For the text-containing cell, return its midpoint in (X, Y) coordinate format. 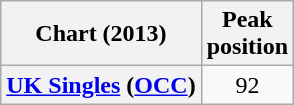
Chart (2013) (101, 34)
92 (247, 85)
Peakposition (247, 34)
UK Singles (OCC) (101, 85)
